Extract the (X, Y) coordinate from the center of the cell holding the provided text.  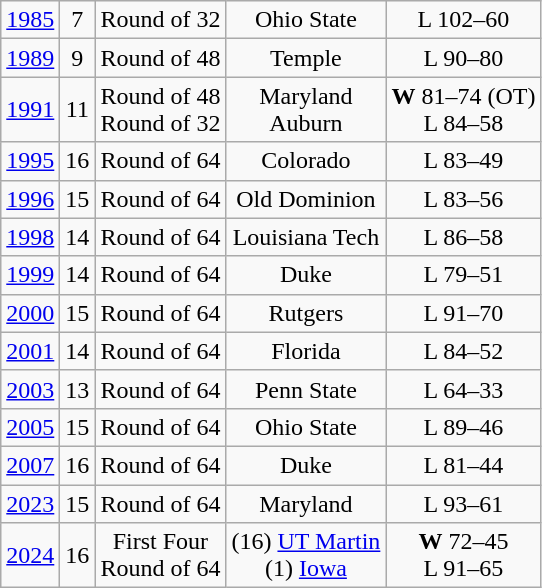
L 81–44 (464, 465)
2005 (30, 427)
L 84–52 (464, 351)
Louisiana Tech (306, 237)
1998 (30, 237)
L 90–80 (464, 58)
L 64–33 (464, 389)
Maryland (306, 503)
Florida (306, 351)
W 72–45L 91–65 (464, 556)
7 (78, 20)
MarylandAuburn (306, 110)
2007 (30, 465)
First FourRound of 64 (160, 556)
9 (78, 58)
Round of 48Round of 32 (160, 110)
L 89–46 (464, 427)
L 102–60 (464, 20)
Rutgers (306, 313)
Round of 32 (160, 20)
2001 (30, 351)
13 (78, 389)
Colorado (306, 161)
11 (78, 110)
1989 (30, 58)
1991 (30, 110)
L 86–58 (464, 237)
L 83–49 (464, 161)
W 81–74 (OT)L 84–58 (464, 110)
1996 (30, 199)
(16) UT Martin(1) Iowa (306, 556)
2003 (30, 389)
Penn State (306, 389)
L 79–51 (464, 275)
1985 (30, 20)
L 83–56 (464, 199)
2024 (30, 556)
Old Dominion (306, 199)
2023 (30, 503)
L 91–70 (464, 313)
2000 (30, 313)
1999 (30, 275)
1995 (30, 161)
Round of 48 (160, 58)
Temple (306, 58)
L 93–61 (464, 503)
